Return [X, Y] of the center of cell containing provided text 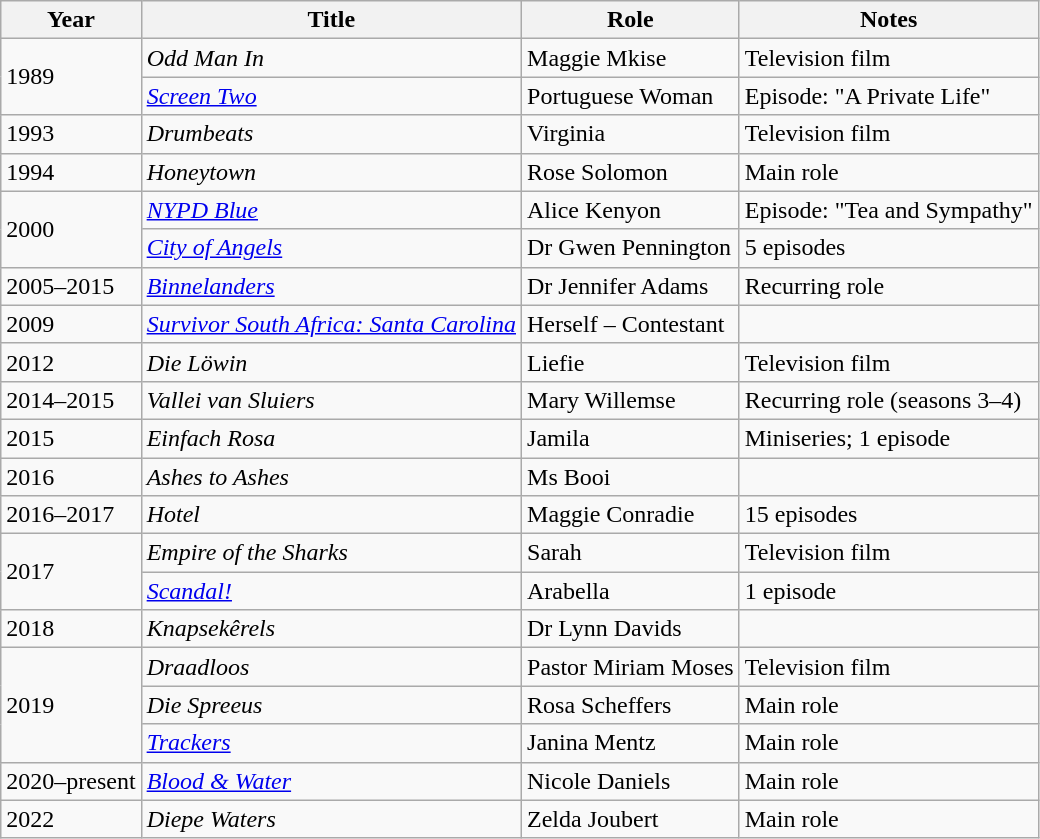
15 episodes [888, 515]
Virginia [631, 134]
Jamila [631, 438]
2020–present [71, 781]
1 episode [888, 591]
Blood & Water [331, 781]
2009 [71, 324]
Arabella [631, 591]
Year [71, 20]
Maggie Mkise [631, 58]
Zelda Joubert [631, 819]
Role [631, 20]
2012 [71, 362]
2016–2017 [71, 515]
Janina Mentz [631, 743]
Notes [888, 20]
Ms Booi [631, 477]
1989 [71, 77]
Maggie Conradie [631, 515]
Survivor South Africa: Santa Carolina [331, 324]
Honeytown [331, 172]
Die Spreeus [331, 705]
Einfach Rosa [331, 438]
Empire of the Sharks [331, 553]
Die Löwin [331, 362]
Drumbeats [331, 134]
Liefie [631, 362]
Alice Kenyon [631, 210]
1994 [71, 172]
Title [331, 20]
2018 [71, 629]
Recurring role (seasons 3–4) [888, 400]
2016 [71, 477]
Episode: "Tea and Sympathy" [888, 210]
Mary Willemse [631, 400]
Rosa Scheffers [631, 705]
Scandal! [331, 591]
Knapsekêrels [331, 629]
2005–2015 [71, 286]
Diepe Waters [331, 819]
2000 [71, 229]
2015 [71, 438]
Dr Lynn Davids [631, 629]
Vallei van Sluiers [331, 400]
Portuguese Woman [631, 96]
5 episodes [888, 248]
Dr Jennifer Adams [631, 286]
Sarah [631, 553]
2017 [71, 572]
Draadloos [331, 667]
Nicole Daniels [631, 781]
Episode: "A Private Life" [888, 96]
NYPD Blue [331, 210]
Herself – Contestant [631, 324]
Binnelanders [331, 286]
Odd Man In [331, 58]
Screen Two [331, 96]
Hotel [331, 515]
Recurring role [888, 286]
Trackers [331, 743]
City of Angels [331, 248]
2019 [71, 705]
1993 [71, 134]
Rose Solomon [631, 172]
2014–2015 [71, 400]
Dr Gwen Pennington [631, 248]
Ashes to Ashes [331, 477]
Miniseries; 1 episode [888, 438]
2022 [71, 819]
Pastor Miriam Moses [631, 667]
